Capture the cell that displays the provided text and extract its (x, y) central coordinate. 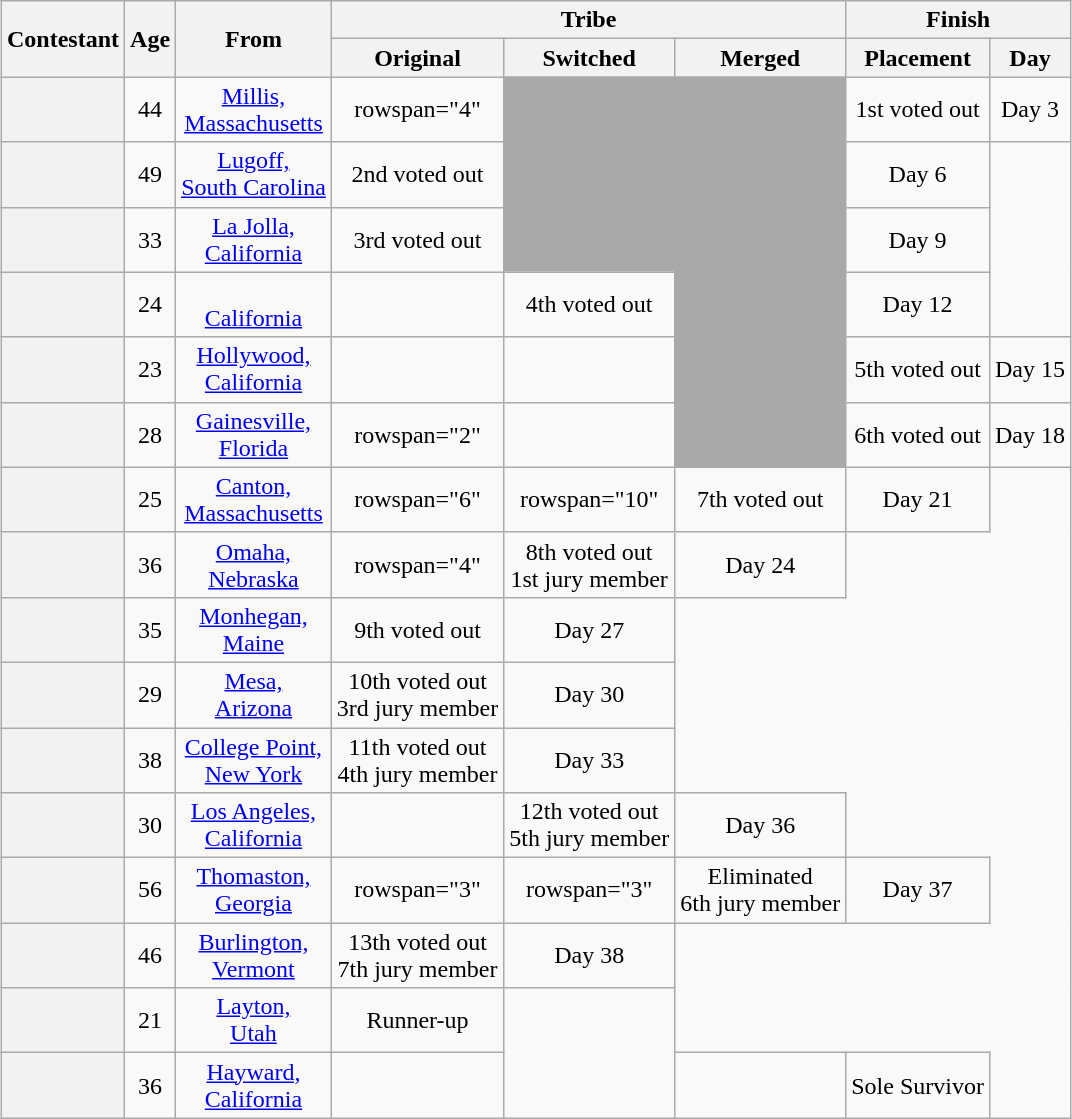
24 (150, 304)
rowspan="2" (417, 434)
Thomaston,Georgia (254, 890)
46 (150, 956)
Day 30 (590, 694)
1st voted out (918, 110)
6th voted out (918, 434)
Day 33 (590, 760)
Los Angeles,California (254, 826)
9th voted out (417, 630)
Day 3 (1030, 110)
Day 38 (590, 956)
Switched (590, 58)
Layton,Utah (254, 1020)
Merged (760, 58)
Millis,Massachusetts (254, 110)
Placement (918, 58)
Tribe (588, 20)
21 (150, 1020)
Lugoff,South Carolina (254, 174)
4th voted out (590, 304)
Day 15 (1030, 370)
33 (150, 240)
Day 21 (918, 500)
Age (150, 39)
Omaha,Nebraska (254, 564)
From (254, 39)
8th voted out1st jury member (590, 564)
Burlington,Vermont (254, 956)
rowspan="10" (590, 500)
30 (150, 826)
Monhegan,Maine (254, 630)
56 (150, 890)
Sole Survivor (918, 1086)
Day 18 (1030, 434)
Day 24 (760, 564)
Original (417, 58)
Day 27 (590, 630)
Day (1030, 58)
44 (150, 110)
23 (150, 370)
La Jolla,California (254, 240)
Hayward,California (254, 1086)
10th voted out3rd jury member (417, 694)
Day 36 (760, 826)
Contestant (62, 39)
35 (150, 630)
Gainesville,Florida (254, 434)
7th voted out (760, 500)
2nd voted out (417, 174)
5th voted out (918, 370)
College Point,New York (254, 760)
Day 37 (918, 890)
Runner-up (417, 1020)
California (254, 304)
29 (150, 694)
28 (150, 434)
49 (150, 174)
Eliminated6th jury member (760, 890)
Day 12 (918, 304)
3rd voted out (417, 240)
Mesa,Arizona (254, 694)
25 (150, 500)
rowspan="6" (417, 500)
Day 6 (918, 174)
Finish (958, 20)
Day 9 (918, 240)
38 (150, 760)
Hollywood,California (254, 370)
13th voted out7th jury member (417, 956)
Canton,Massachusetts (254, 500)
11th voted out4th jury member (417, 760)
12th voted out5th jury member (590, 826)
